Capture the cell that displays the provided text and extract its (x, y) central coordinate. 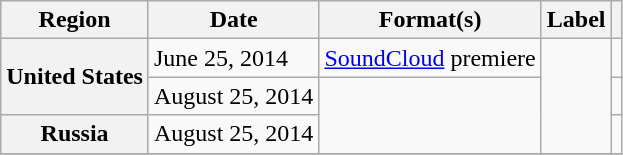
SoundCloud premiere (430, 58)
June 25, 2014 (233, 58)
Russia (75, 134)
Date (233, 20)
United States (75, 77)
Label (576, 20)
Region (75, 20)
Format(s) (430, 20)
